Locate the cell with the specified text and output its [x, y] center coordinate. 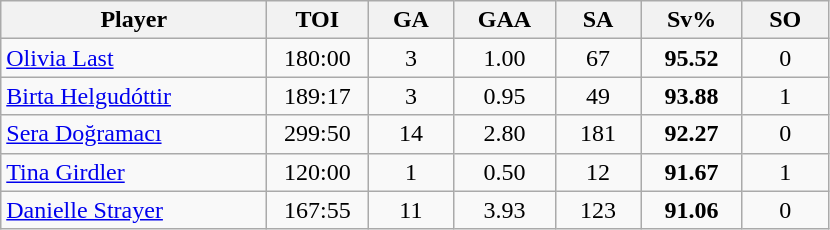
2.80 [504, 134]
91.06 [692, 210]
0.95 [504, 96]
189:17 [318, 96]
0.50 [504, 172]
67 [598, 58]
180:00 [318, 58]
GAA [504, 20]
Tina Girdler [134, 172]
92.27 [692, 134]
Player [134, 20]
Sv% [692, 20]
3.93 [504, 210]
93.88 [692, 96]
123 [598, 210]
91.67 [692, 172]
TOI [318, 20]
1.00 [504, 58]
14 [411, 134]
120:00 [318, 172]
SO [785, 20]
Olivia Last [134, 58]
SA [598, 20]
Birta Helgudóttir [134, 96]
GA [411, 20]
95.52 [692, 58]
181 [598, 134]
167:55 [318, 210]
Sera Doğramacı [134, 134]
11 [411, 210]
12 [598, 172]
299:50 [318, 134]
Danielle Strayer [134, 210]
49 [598, 96]
